Find where the given text appears and provide that cell's center as (X, Y) coordinate. 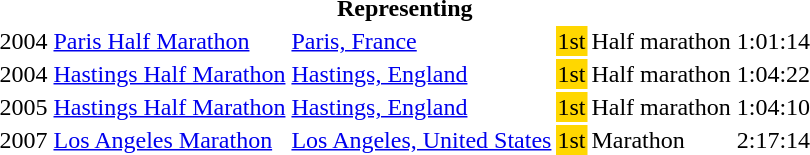
Los Angeles, United States (422, 140)
Paris Half Marathon (170, 41)
Los Angeles Marathon (170, 140)
Paris, France (422, 41)
Marathon (661, 140)
